Return the (x, y) coordinate for the center point of the cell that contains the specified text.  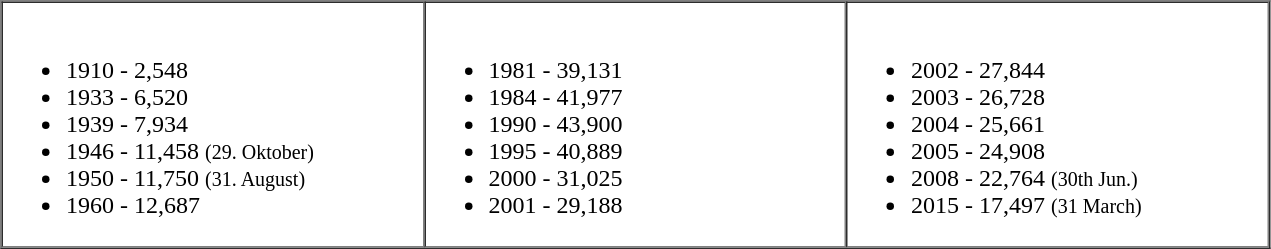
1910 - 2,5481933 - 6,5201939 - 7,9341946 - 11,458 (29. Oktober)1950 - 11,750 (31. August)1960 - 12,687 (214, 125)
1981 - 39,1311984 - 41,9771990 - 43,9001995 - 40,8892000 - 31,0252001 - 29,188 (636, 125)
2002 - 27,8442003 - 26,7282004 - 25,6612005 - 24,9082008 - 22,764 (30th Jun.)2015 - 17,497 (31 March) (1058, 125)
